Provide the (x, y) coordinate of the cell's center where the given text is located.  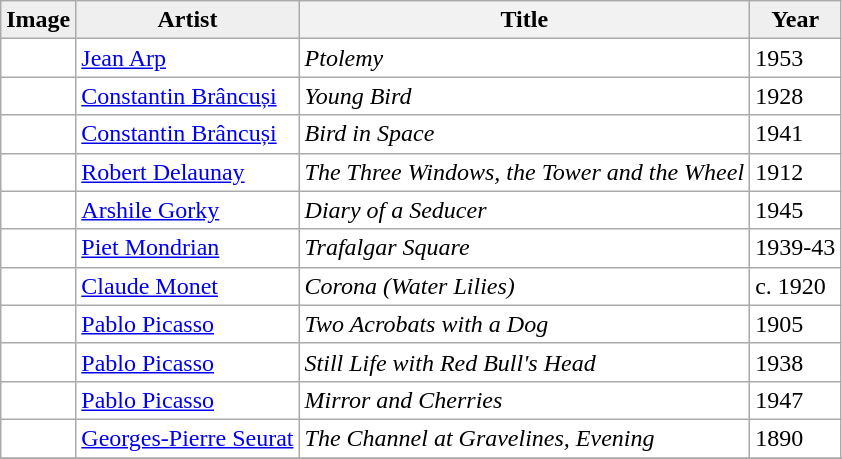
1953 (796, 58)
Georges-Pierre Seurat (188, 438)
1912 (796, 172)
Robert Delaunay (188, 172)
Bird in Space (524, 134)
Two Acrobats with a Dog (524, 324)
1941 (796, 134)
Arshile Gorky (188, 210)
1945 (796, 210)
1890 (796, 438)
1947 (796, 400)
c. 1920 (796, 286)
1905 (796, 324)
1928 (796, 96)
Diary of a Seducer (524, 210)
Corona (Water Lilies) (524, 286)
Trafalgar Square (524, 248)
Still Life with Red Bull's Head (524, 362)
Artist (188, 20)
Claude Monet (188, 286)
1939-43 (796, 248)
Image (38, 20)
Ptolemy (524, 58)
The Channel at Gravelines, Evening (524, 438)
Title (524, 20)
Mirror and Cherries (524, 400)
Jean Arp (188, 58)
Young Bird (524, 96)
The Three Windows, the Tower and the Wheel (524, 172)
Piet Mondrian (188, 248)
1938 (796, 362)
Year (796, 20)
